For the text-containing cell, return its midpoint in (x, y) coordinate format. 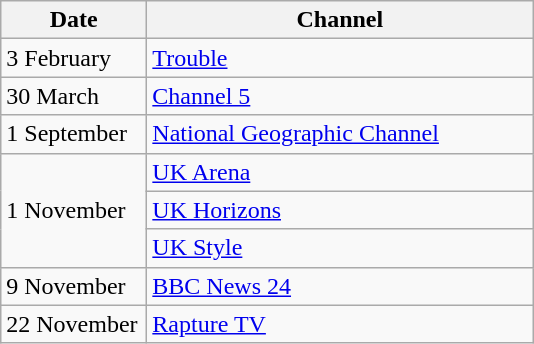
UK Horizons (340, 210)
Channel (340, 20)
3 February (74, 58)
UK Arena (340, 172)
9 November (74, 286)
UK Style (340, 248)
1 September (74, 134)
Trouble (340, 58)
30 March (74, 96)
Date (74, 20)
BBC News 24 (340, 286)
Channel 5 (340, 96)
Rapture TV (340, 324)
National Geographic Channel (340, 134)
22 November (74, 324)
1 November (74, 210)
